Scan for the cell matching the given text and deliver its (x, y) coordinate at center. 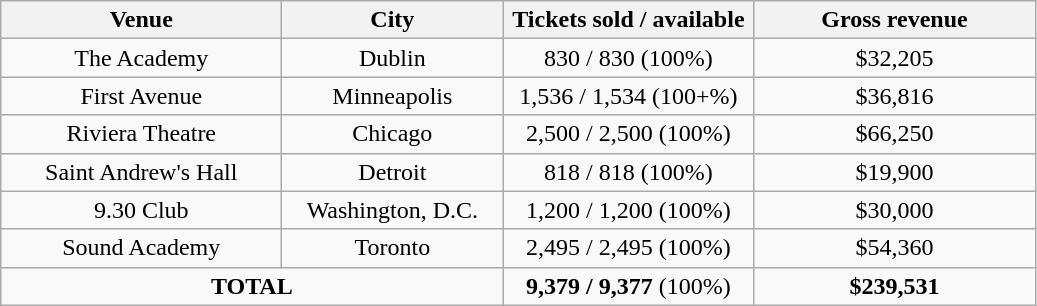
1,536 / 1,534 (100+%) (628, 96)
9,379 / 9,377 (100%) (628, 286)
$32,205 (894, 58)
TOTAL (252, 286)
Tickets sold / available (628, 20)
9.30 Club (142, 210)
1,200 / 1,200 (100%) (628, 210)
830 / 830 (100%) (628, 58)
2,495 / 2,495 (100%) (628, 248)
$36,816 (894, 96)
$30,000 (894, 210)
$54,360 (894, 248)
Dublin (392, 58)
2,500 / 2,500 (100%) (628, 134)
818 / 818 (100%) (628, 172)
Riviera Theatre (142, 134)
Gross revenue (894, 20)
City (392, 20)
Saint Andrew's Hall (142, 172)
Chicago (392, 134)
Minneapolis (392, 96)
The Academy (142, 58)
$66,250 (894, 134)
$239,531 (894, 286)
$19,900 (894, 172)
Sound Academy (142, 248)
First Avenue (142, 96)
Venue (142, 20)
Washington, D.C. (392, 210)
Detroit (392, 172)
Toronto (392, 248)
